Search for the cell housing the specified text and yield its [x, y] center coordinate. 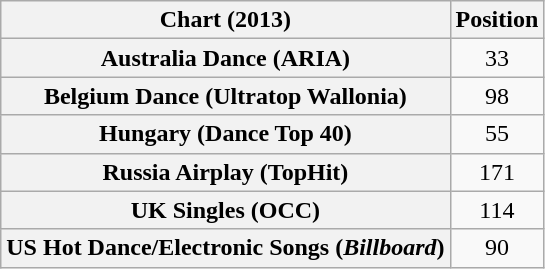
171 [497, 172]
90 [497, 248]
Position [497, 20]
Belgium Dance (Ultratop Wallonia) [226, 96]
Australia Dance (ARIA) [226, 58]
US Hot Dance/Electronic Songs (Billboard) [226, 248]
33 [497, 58]
UK Singles (OCC) [226, 210]
114 [497, 210]
Russia Airplay (TopHit) [226, 172]
98 [497, 96]
55 [497, 134]
Chart (2013) [226, 20]
Hungary (Dance Top 40) [226, 134]
